Search for the cell housing the specified text and yield its (X, Y) center coordinate. 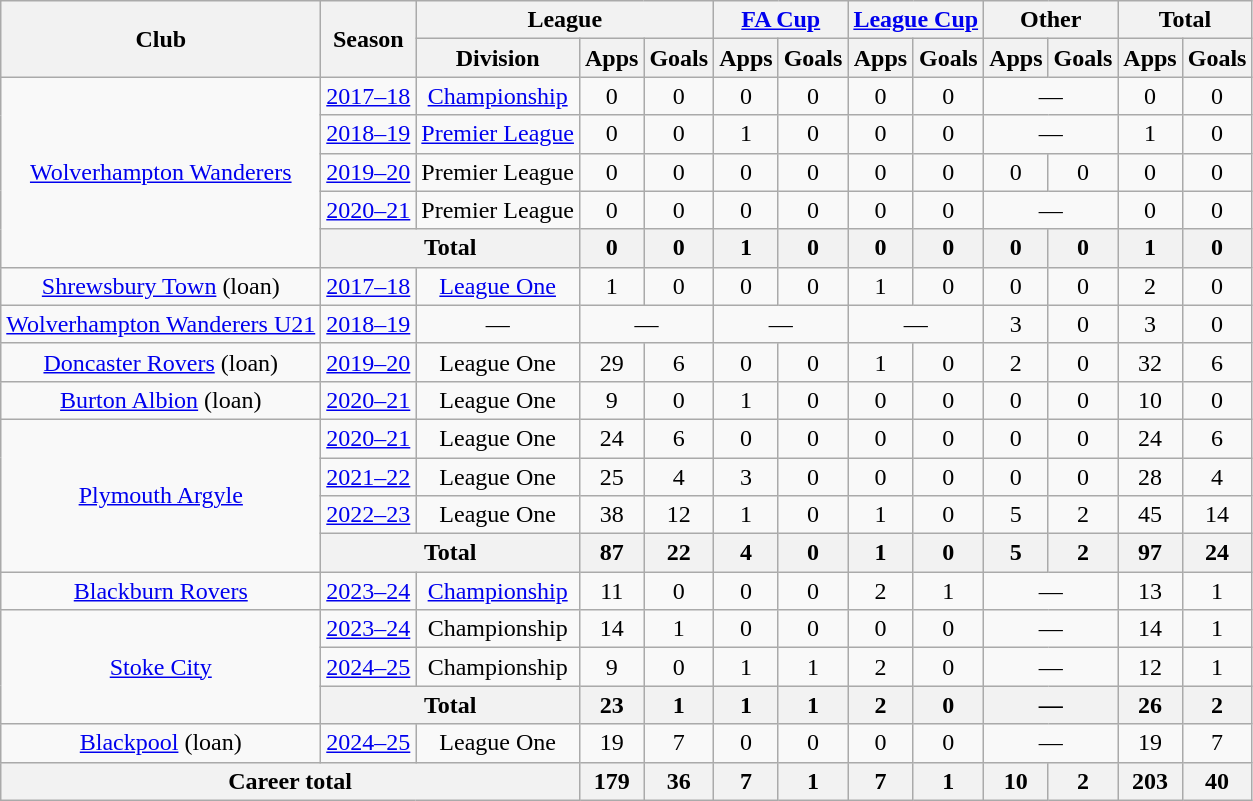
28 (1150, 477)
2021–22 (368, 477)
36 (679, 781)
179 (611, 781)
97 (1150, 553)
13 (1150, 591)
38 (611, 515)
203 (1150, 781)
40 (1217, 781)
2022–23 (368, 515)
22 (679, 553)
Shrewsbury Town (loan) (161, 286)
Club (161, 39)
League (565, 20)
45 (1150, 515)
Wolverhampton Wanderers (161, 172)
Division (498, 58)
Career total (290, 781)
23 (611, 705)
Season (368, 39)
Wolverhampton Wanderers U21 (161, 324)
87 (611, 553)
Blackburn Rovers (161, 591)
Plymouth Argyle (161, 495)
Blackpool (loan) (161, 743)
Burton Albion (loan) (161, 400)
11 (611, 591)
26 (1150, 705)
32 (1150, 362)
League Cup (916, 20)
Doncaster Rovers (loan) (161, 362)
29 (611, 362)
25 (611, 477)
FA Cup (781, 20)
Other (1051, 20)
Stoke City (161, 667)
